Provide the (X, Y) coordinate of the cell's center where the given text is located.  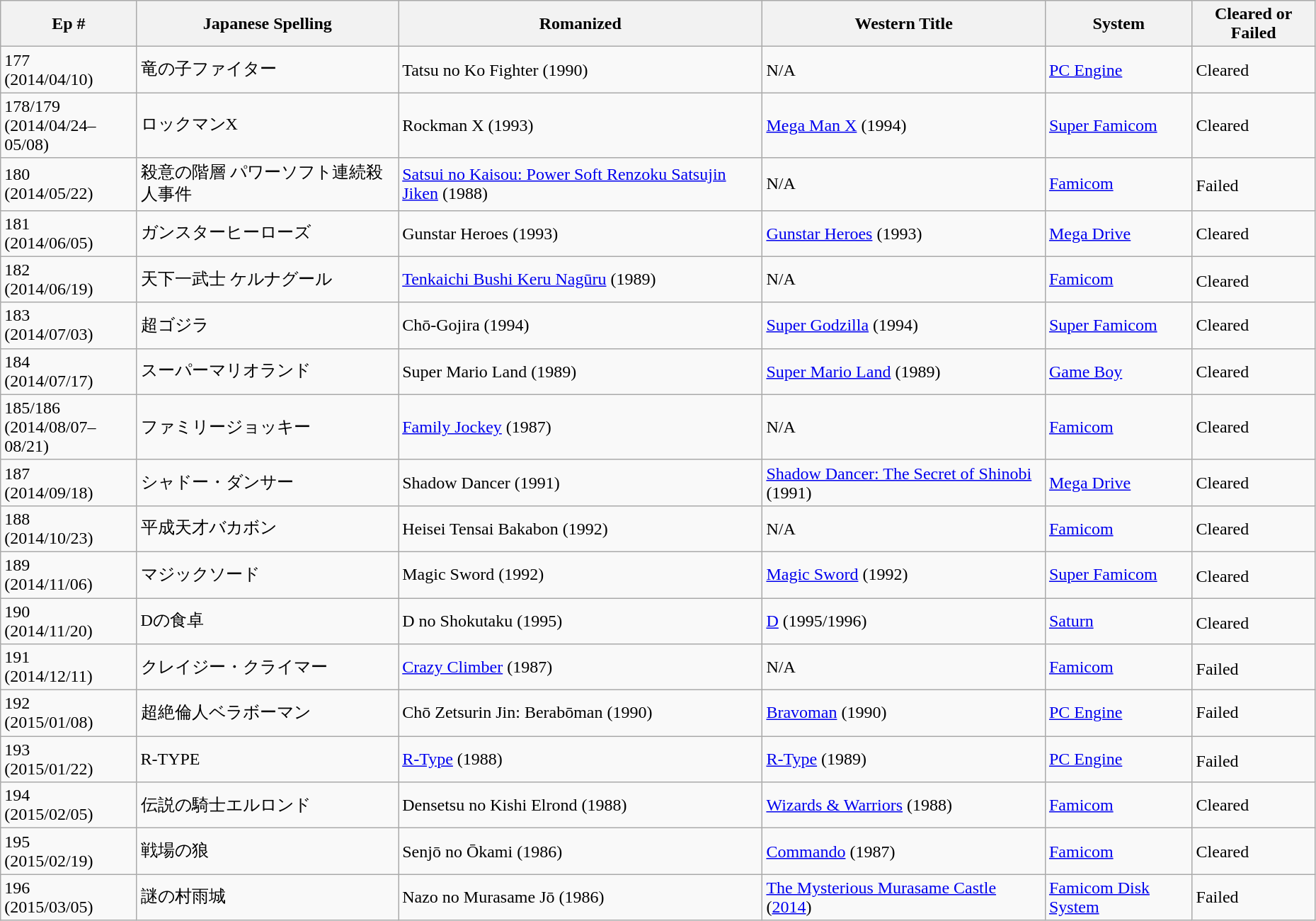
Chō Zetsurin Jin: Berabōman (1990) (580, 714)
181(2014/06/05) (69, 234)
Dの食卓 (268, 620)
Rockman X (1993) (580, 125)
System (1118, 24)
Famicom Disk System (1118, 898)
Western Title (904, 24)
187(2014/09/18) (69, 483)
Mega Man X (1994) (904, 125)
マジックソード (268, 575)
R-TYPE (268, 759)
192(2015/01/08) (69, 714)
天下一武士 ケルナグール (268, 279)
Chō-Gojira (1994) (580, 326)
Senjō no Ōkami (1986) (580, 851)
183(2014/07/03) (69, 326)
Satsui no Kaisou: Power Soft Renzoku Satsujin Jiken (1988) (580, 184)
スーパーマリオランド (268, 371)
殺意の階層 パワーソフト連続殺人事件 (268, 184)
D (1995/1996) (904, 620)
平成天才バカボン (268, 528)
Nazo no Murasame Jō (1986) (580, 898)
182(2014/06/19) (69, 279)
Commando (1987) (904, 851)
Heisei Tensai Bakabon (1992) (580, 528)
184(2014/07/17) (69, 371)
189(2014/11/06) (69, 575)
Japanese Spelling (268, 24)
Wizards & Warriors (1988) (904, 806)
193(2015/01/22) (69, 759)
Tenkaichi Bushi Keru Nagūru (1989) (580, 279)
Crazy Climber (1987) (580, 667)
190(2014/11/20) (69, 620)
Saturn (1118, 620)
Family Jockey (1987) (580, 427)
D no Shokutaku (1995) (580, 620)
ガンスターヒーローズ (268, 234)
191(2014/12/11) (69, 667)
188(2014/10/23) (69, 528)
Romanized (580, 24)
Densetsu no Kishi Elrond (1988) (580, 806)
Bravoman (1990) (904, 714)
180(2014/05/22) (69, 184)
竜の子ファイター (268, 69)
Game Boy (1118, 371)
185/186(2014/08/07–08/21) (69, 427)
Shadow Dancer (1991) (580, 483)
Cleared or Failed (1253, 24)
178/179(2014/04/24–05/08) (69, 125)
伝説の騎士エルロンド (268, 806)
ファミリージョッキー (268, 427)
Super Godzilla (1994) (904, 326)
R-Type (1988) (580, 759)
謎の村雨城 (268, 898)
ロックマンX (268, 125)
超ゴジラ (268, 326)
シャドー・ダンサー (268, 483)
195(2015/02/19) (69, 851)
177(2014/04/10) (69, 69)
194(2015/02/05) (69, 806)
The Mysterious Murasame Castle (2014) (904, 898)
Shadow Dancer: The Secret of Shinobi (1991) (904, 483)
196(2015/03/05) (69, 898)
Ep # (69, 24)
クレイジー・クライマー (268, 667)
超絶倫人ベラボーマン (268, 714)
戦場の狼 (268, 851)
R-Type (1989) (904, 759)
Tatsu no Ko Fighter (1990) (580, 69)
